Search for the cell housing the specified text and yield its [x, y] center coordinate. 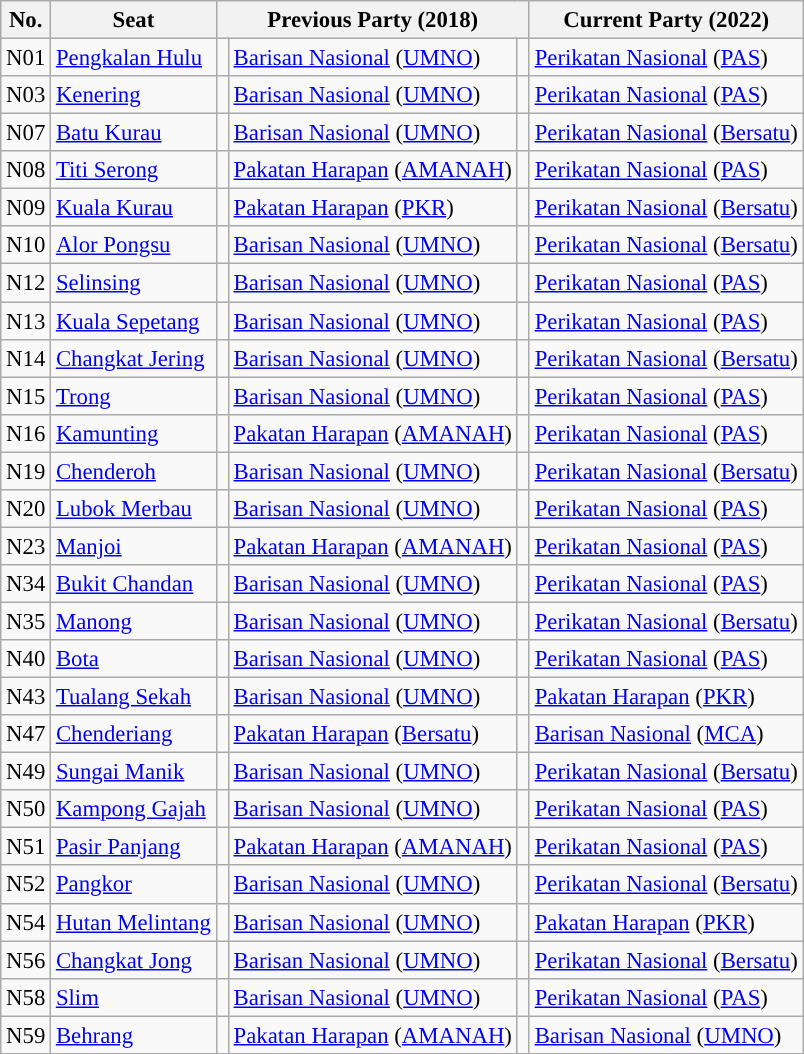
N15 [26, 396]
Tualang Sekah [134, 697]
Alor Pongsu [134, 245]
N03 [26, 95]
Sungai Manik [134, 772]
N52 [26, 885]
N23 [26, 546]
N56 [26, 960]
N54 [26, 922]
N50 [26, 809]
N01 [26, 58]
Kenering [134, 95]
N35 [26, 621]
N19 [26, 471]
Kuala Kurau [134, 208]
Kamunting [134, 433]
N34 [26, 584]
Pakatan Harapan (Bersatu) [372, 734]
Selinsing [134, 283]
Pasir Panjang [134, 847]
N16 [26, 433]
N59 [26, 1035]
Changkat Jering [134, 358]
Pangkor [134, 885]
N07 [26, 133]
Kuala Sepetang [134, 321]
N14 [26, 358]
Bukit Chandan [134, 584]
Seat [134, 20]
N43 [26, 697]
Lubok Merbau [134, 509]
Trong [134, 396]
Chenderiang [134, 734]
Barisan Nasional (MCA) [666, 734]
N47 [26, 734]
N13 [26, 321]
Manong [134, 621]
N09 [26, 208]
Behrang [134, 1035]
N51 [26, 847]
Chenderoh [134, 471]
Kampong Gajah [134, 809]
N10 [26, 245]
N58 [26, 997]
Batu Kurau [134, 133]
No. [26, 20]
Manjoi [134, 546]
Slim [134, 997]
Bota [134, 659]
Hutan Melintang [134, 922]
Changkat Jong [134, 960]
N40 [26, 659]
Pengkalan Hulu [134, 58]
N49 [26, 772]
Previous Party (2018) [372, 20]
N08 [26, 170]
N12 [26, 283]
N20 [26, 509]
Titi Serong [134, 170]
Current Party (2022) [666, 20]
